For the text-containing cell, return its midpoint in (X, Y) coordinate format. 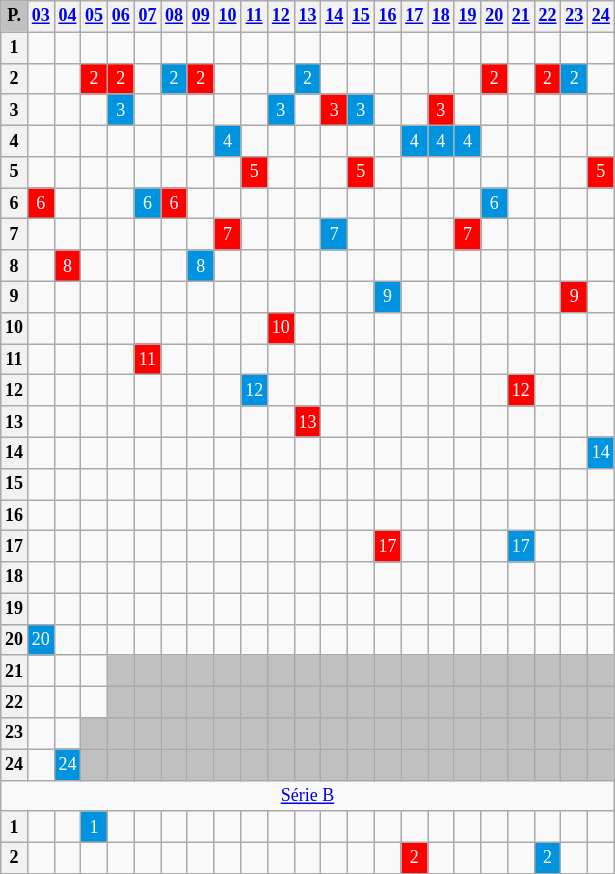
05 (94, 16)
03 (40, 16)
09 (200, 16)
06 (120, 16)
04 (68, 16)
Série B (308, 796)
07 (148, 16)
P. (14, 16)
08 (174, 16)
